Return [X, Y] of the center of cell containing provided text 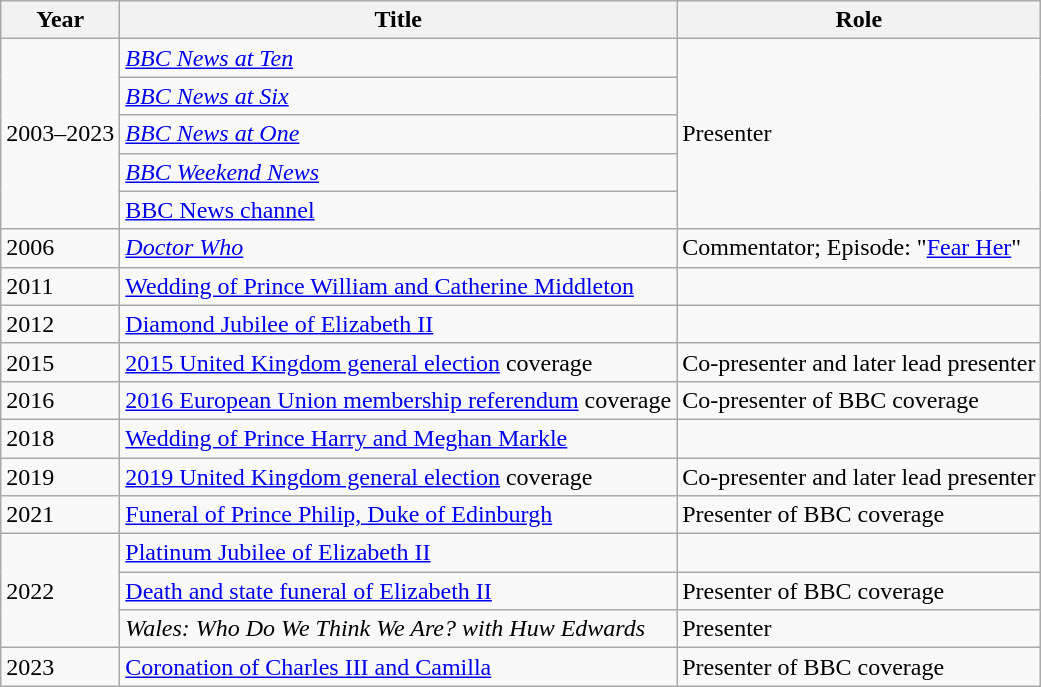
Funeral of Prince Philip, Duke of Edinburgh [398, 515]
BBC News channel [398, 210]
BBC Weekend News [398, 172]
2023 [60, 667]
Diamond Jubilee of Elizabeth II [398, 324]
2018 [60, 438]
BBC News at One [398, 134]
2022 [60, 591]
Role [859, 20]
2021 [60, 515]
2011 [60, 286]
2015 United Kingdom general election coverage [398, 362]
2012 [60, 324]
Title [398, 20]
Platinum Jubilee of Elizabeth II [398, 553]
Wales: Who Do We Think We Are? with Huw Edwards [398, 629]
2019 [60, 477]
2019 United Kingdom general election coverage [398, 477]
Commentator; Episode: "Fear Her" [859, 248]
2016 European Union membership referendum coverage [398, 400]
Coronation of Charles III and Camilla [398, 667]
Death and state funeral of Elizabeth II [398, 591]
Co-presenter of BBC coverage [859, 400]
BBC News at Ten [398, 58]
2016 [60, 400]
2003–2023 [60, 134]
2015 [60, 362]
Wedding of Prince William and Catherine Middleton [398, 286]
2006 [60, 248]
Wedding of Prince Harry and Meghan Markle [398, 438]
BBC News at Six [398, 96]
Year [60, 20]
Doctor Who [398, 248]
